Scan for the cell matching the given text and deliver its [X, Y] coordinate at center. 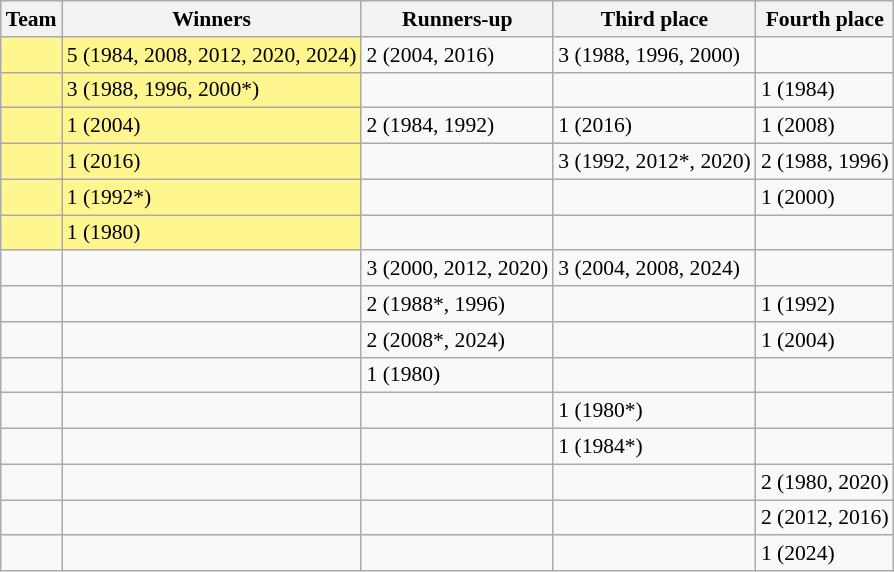
Third place [654, 19]
Fourth place [825, 19]
2 (2008*, 2024) [457, 340]
1 (2000) [825, 197]
1 (1992*) [212, 197]
2 (2004, 2016) [457, 55]
2 (1988, 1996) [825, 162]
Team [32, 19]
3 (2000, 2012, 2020) [457, 269]
Runners-up [457, 19]
3 (1988, 1996, 2000*) [212, 90]
3 (1992, 2012*, 2020) [654, 162]
2 (1988*, 1996) [457, 304]
3 (1988, 1996, 2000) [654, 55]
3 (2004, 2008, 2024) [654, 269]
1 (1984*) [654, 447]
1 (1980*) [654, 411]
2 (2012, 2016) [825, 518]
1 (1992) [825, 304]
1 (2024) [825, 554]
Winners [212, 19]
1 (1984) [825, 90]
2 (1984, 1992) [457, 126]
1 (2008) [825, 126]
5 (1984, 2008, 2012, 2020, 2024) [212, 55]
2 (1980, 2020) [825, 482]
